Scan for the cell matching the given text and deliver its (X, Y) coordinate at center. 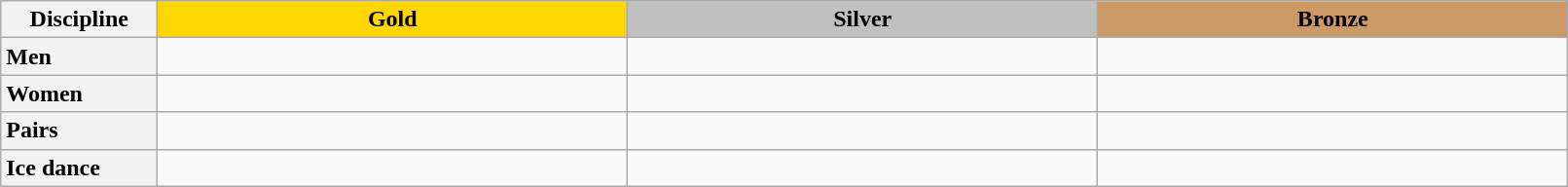
Gold (393, 19)
Women (80, 93)
Ice dance (80, 168)
Silver (862, 19)
Bronze (1333, 19)
Discipline (80, 19)
Pairs (80, 131)
Men (80, 56)
